Return (x, y) of the center of cell containing provided text 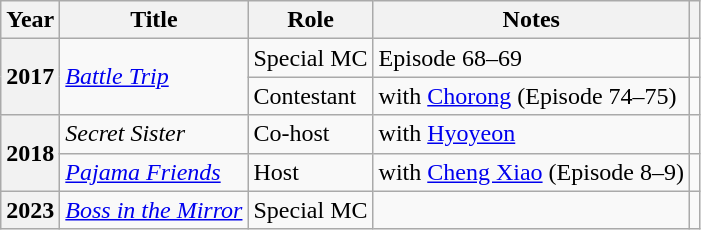
Host (310, 172)
Contestant (310, 96)
Pajama Friends (154, 172)
2018 (30, 153)
Secret Sister (154, 134)
Co-host (310, 134)
2017 (30, 77)
Role (310, 20)
Episode 68–69 (531, 58)
Year (30, 20)
Notes (531, 20)
with Hyoyeon (531, 134)
Battle Trip (154, 77)
with Cheng Xiao (Episode 8–9) (531, 172)
Boss in the Mirror (154, 210)
with Chorong (Episode 74–75) (531, 96)
Title (154, 20)
2023 (30, 210)
